For the text-containing cell, return its midpoint in [x, y] coordinate format. 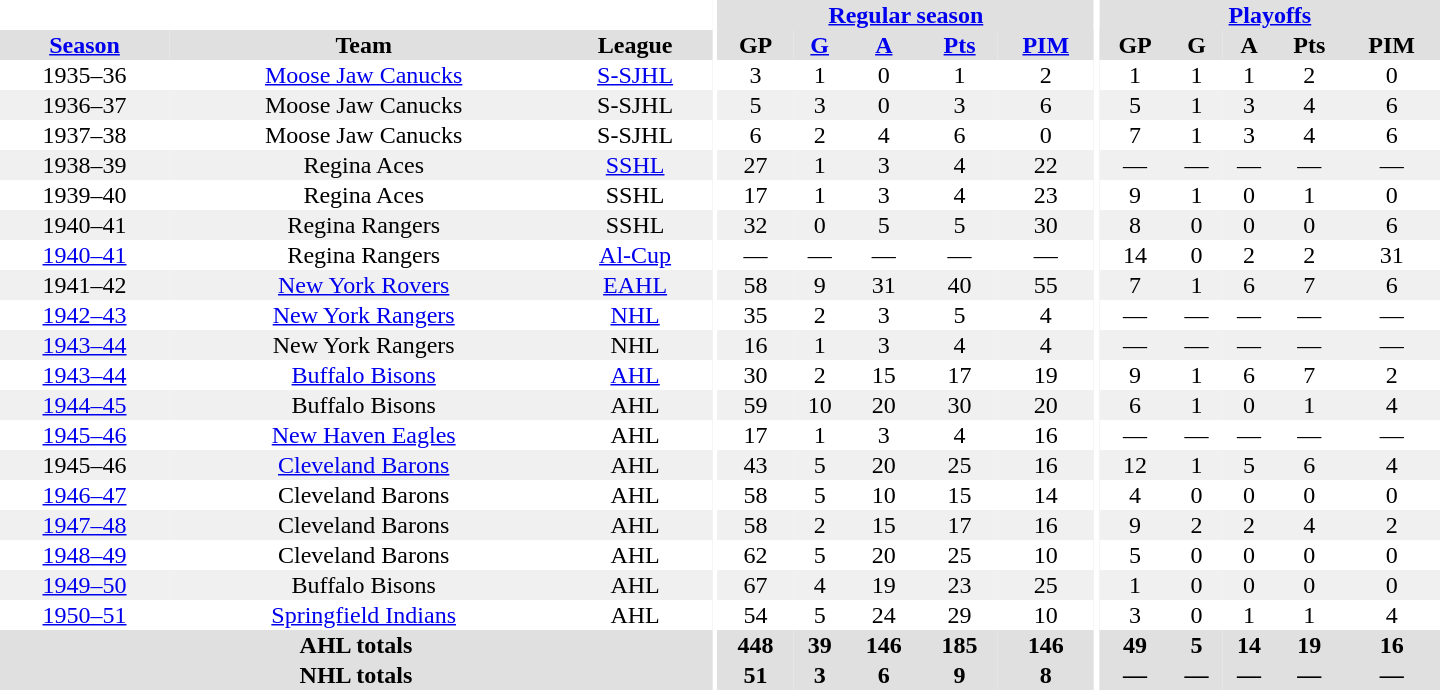
1947–48 [84, 525]
1950–51 [84, 615]
448 [756, 645]
Springfield Indians [364, 615]
54 [756, 615]
32 [756, 225]
40 [960, 285]
Team [364, 45]
1937–38 [84, 135]
1938–39 [84, 165]
1941–42 [84, 285]
1935–36 [84, 75]
43 [756, 465]
35 [756, 315]
67 [756, 585]
39 [819, 645]
12 [1136, 465]
NHL totals [356, 675]
49 [1136, 645]
59 [756, 405]
1939–40 [84, 195]
51 [756, 675]
1948–49 [84, 555]
185 [960, 645]
1936–37 [84, 105]
1946–47 [84, 495]
1942–43 [84, 315]
27 [756, 165]
62 [756, 555]
1944–45 [84, 405]
AHL totals [356, 645]
New Haven Eagles [364, 435]
Season [84, 45]
22 [1045, 165]
Regular season [906, 15]
55 [1045, 285]
New York Rovers [364, 285]
Al-Cup [635, 255]
29 [960, 615]
EAHL [635, 285]
Playoffs [1270, 15]
24 [884, 615]
League [635, 45]
1949–50 [84, 585]
